Determine the (X, Y) coordinate at the center of the cell enclosing the given text.  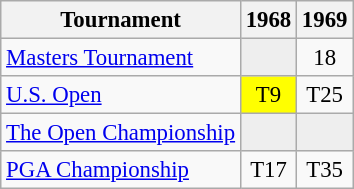
Tournament (121, 20)
PGA Championship (121, 170)
T25 (325, 95)
1968 (268, 20)
T35 (325, 170)
The Open Championship (121, 133)
T17 (268, 170)
18 (325, 58)
1969 (325, 20)
T9 (268, 95)
U.S. Open (121, 95)
Masters Tournament (121, 58)
